Output the [x, y] coordinate of the center of the cell containing the given text.  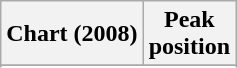
Peakposition [189, 34]
Chart (2008) [72, 34]
